Provide the [x, y] coordinate of the cell's center where the given text is located.  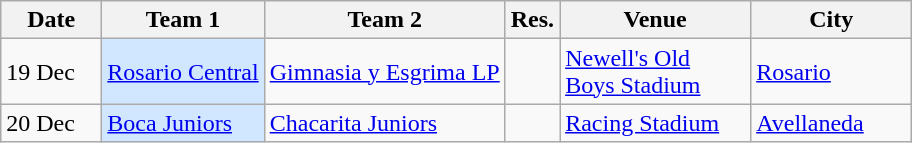
19 Dec [52, 72]
Date [52, 20]
Racing Stadium [656, 123]
Gimnasia y Esgrima LP [384, 72]
Venue [656, 20]
Avellaneda [832, 123]
Team 2 [384, 20]
20 Dec [52, 123]
Rosario Central [183, 72]
Newell's Old Boys Stadium [656, 72]
City [832, 20]
Res. [532, 20]
Chacarita Juniors [384, 123]
Rosario [832, 72]
Boca Juniors [183, 123]
Team 1 [183, 20]
